Extract the [X, Y] coordinate from the center of the cell holding the provided text.  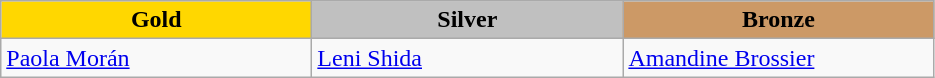
Amandine Brossier [778, 58]
Gold [156, 20]
Leni Shida [468, 58]
Bronze [778, 20]
Silver [468, 20]
Paola Morán [156, 58]
